Search for the cell housing the specified text and yield its [x, y] center coordinate. 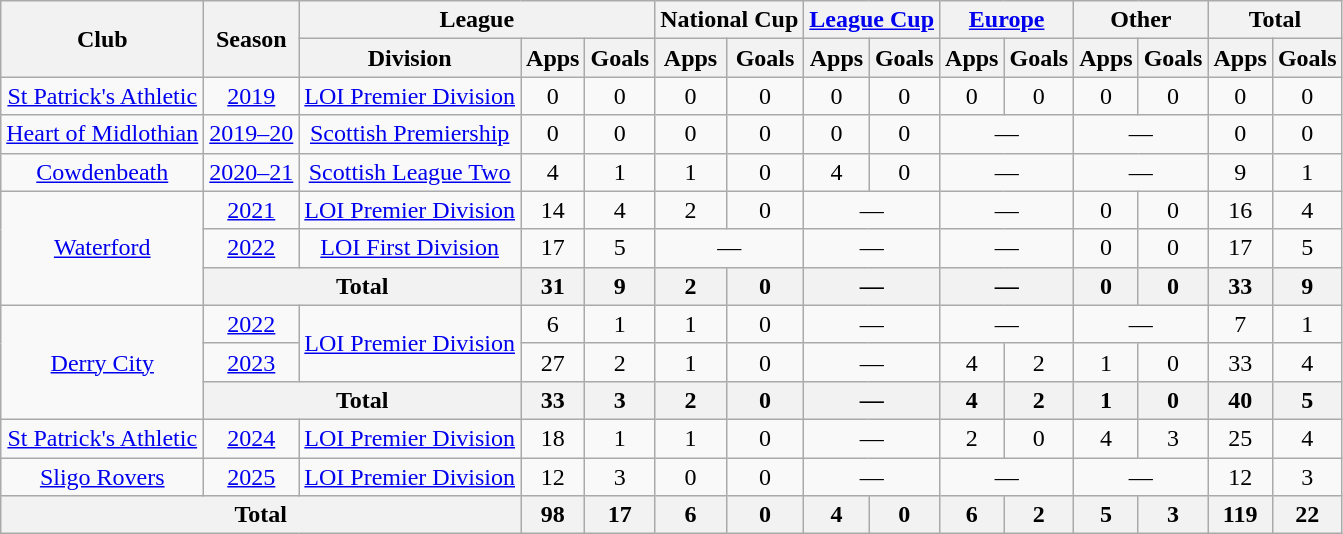
2023 [252, 362]
25 [1240, 438]
2025 [252, 477]
Scottish Premiership [410, 134]
Season [252, 39]
18 [553, 438]
22 [1307, 515]
Europe [1007, 20]
Club [102, 39]
16 [1240, 210]
National Cup [730, 20]
2021 [252, 210]
Other [1141, 20]
40 [1240, 400]
Division [410, 58]
League [477, 20]
119 [1240, 515]
League Cup [872, 20]
98 [553, 515]
2019–20 [252, 134]
14 [553, 210]
Waterford [102, 248]
Cowdenbeath [102, 172]
2024 [252, 438]
Scottish League Two [410, 172]
27 [553, 362]
Sligo Rovers [102, 477]
Derry City [102, 362]
LOI First Division [410, 248]
7 [1240, 324]
2019 [252, 96]
2020–21 [252, 172]
Heart of Midlothian [102, 134]
31 [553, 286]
